Identify which cell holds the provided text, then report its (X, Y) central coordinate. 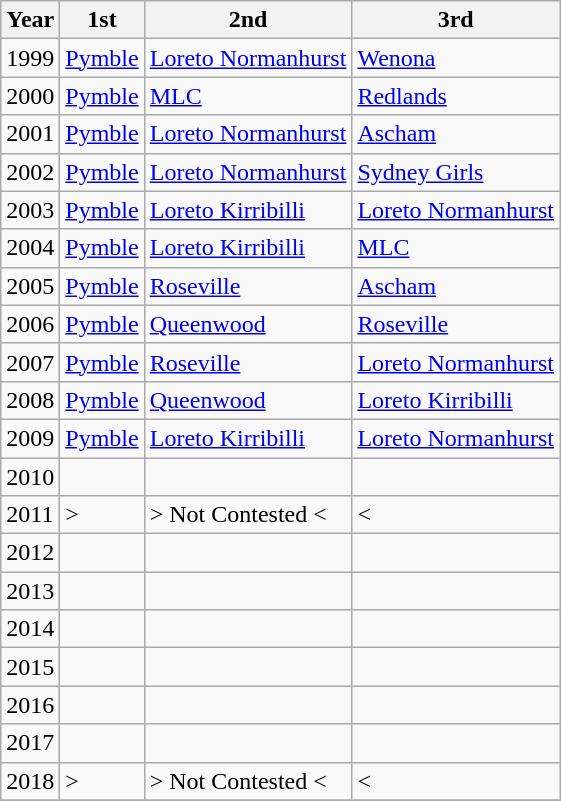
1st (102, 20)
3rd (456, 20)
2017 (30, 743)
2001 (30, 134)
2018 (30, 781)
2016 (30, 705)
2011 (30, 515)
Redlands (456, 96)
2003 (30, 210)
2015 (30, 667)
Sydney Girls (456, 172)
2006 (30, 324)
2005 (30, 286)
2010 (30, 477)
2012 (30, 553)
2004 (30, 248)
2008 (30, 400)
2nd (248, 20)
2014 (30, 629)
2009 (30, 438)
Year (30, 20)
2000 (30, 96)
Wenona (456, 58)
1999 (30, 58)
2013 (30, 591)
2002 (30, 172)
2007 (30, 362)
